From the cell containing the given text, extract its center point as [x, y] coordinate. 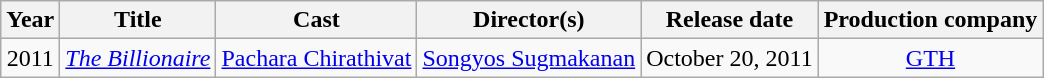
October 20, 2011 [730, 58]
Cast [316, 20]
GTH [930, 58]
Pachara Chirathivat [316, 58]
Director(s) [529, 20]
The Billionaire [138, 58]
Title [138, 20]
2011 [30, 58]
Year [30, 20]
Release date [730, 20]
Songyos Sugmakanan [529, 58]
Production company [930, 20]
